Provide the (x, y) coordinate of the cell's center where the given text is located.  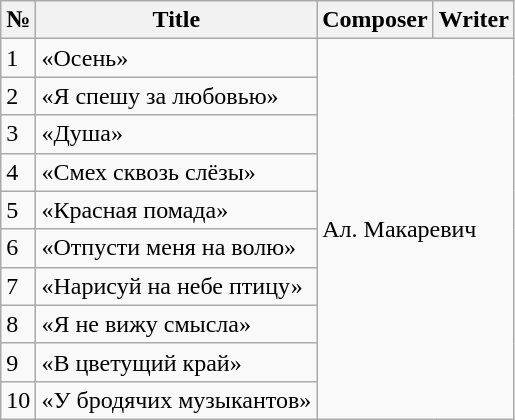
9 (18, 362)
«Я не вижу смысла» (176, 324)
«Осень» (176, 58)
«Я спешу за любовью» (176, 96)
2 (18, 96)
«Отпусти меня на волю» (176, 248)
10 (18, 400)
«У бродячих музыкантов» (176, 400)
4 (18, 172)
«Душа» (176, 134)
Composer (375, 20)
5 (18, 210)
Writer (474, 20)
«Смех сквозь слёзы» (176, 172)
«Красная помада» (176, 210)
6 (18, 248)
7 (18, 286)
1 (18, 58)
8 (18, 324)
«Нарисуй на небе птицу» (176, 286)
«В цветущий край» (176, 362)
Title (176, 20)
Ал. Макаревич (416, 230)
№ (18, 20)
3 (18, 134)
